Extract the [X, Y] coordinate from the center of the cell holding the provided text.  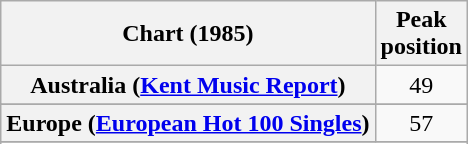
49 [421, 85]
Europe (European Hot 100 Singles) [188, 123]
Chart (1985) [188, 34]
Australia (Kent Music Report) [188, 85]
Peakposition [421, 34]
57 [421, 123]
